Scan for the cell matching the given text and deliver its (x, y) coordinate at center. 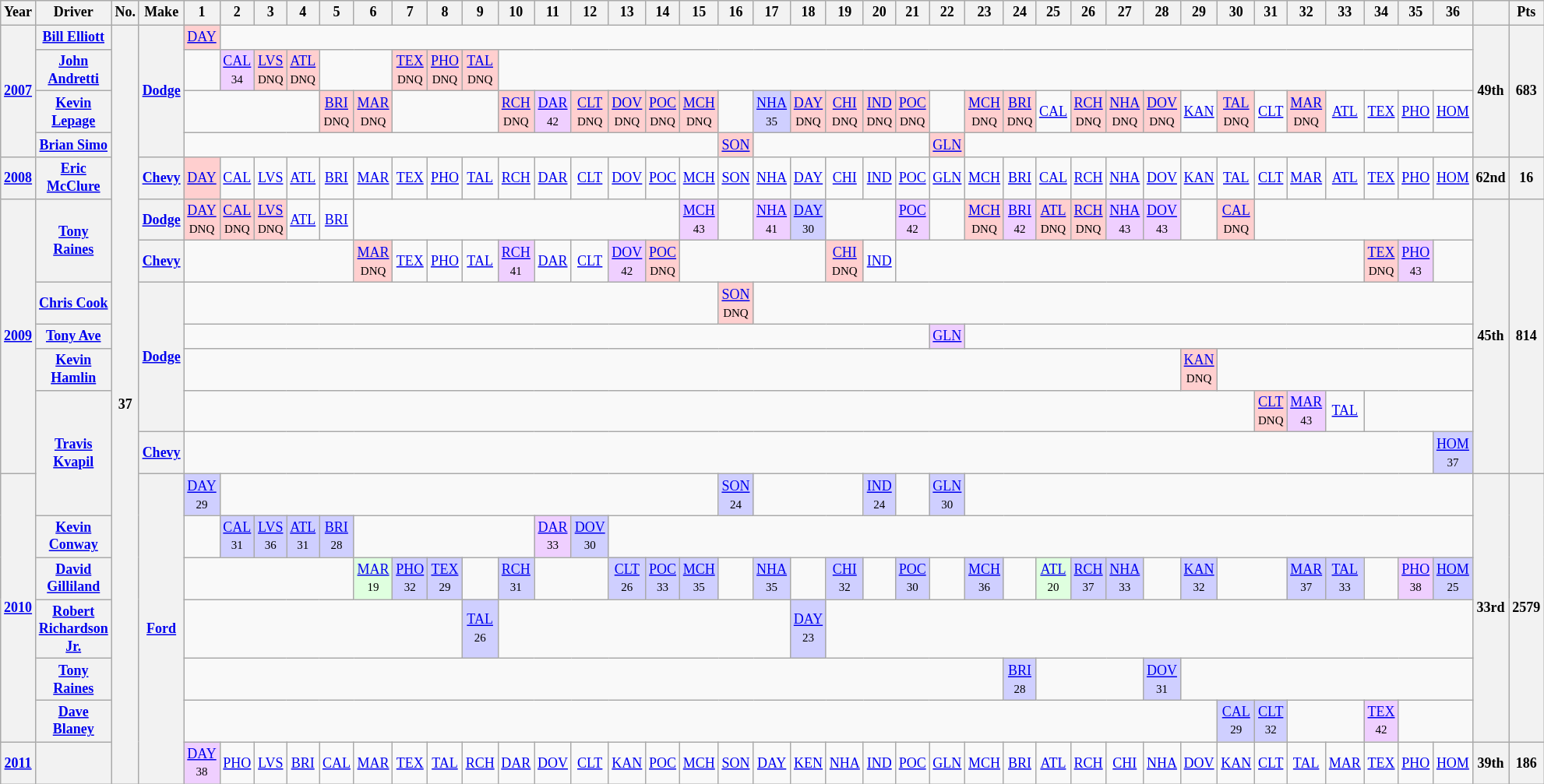
INDDNQ (879, 112)
2010 (19, 607)
33rd (1491, 607)
30 (1236, 12)
24 (1019, 12)
PHO32 (410, 578)
Make (161, 12)
RCH37 (1088, 578)
18 (808, 12)
TEX42 (1381, 721)
KEN (808, 763)
7 (410, 12)
TAL26 (480, 629)
KANDNQ (1199, 369)
Dave Blaney (73, 721)
36 (1454, 12)
DAR33 (553, 536)
DAY29 (202, 494)
LVS36 (271, 536)
45th (1491, 336)
8 (446, 12)
Kevin Lepage (73, 112)
32 (1306, 12)
SON24 (735, 494)
TEX29 (446, 578)
15 (699, 12)
31 (1271, 12)
5 (337, 12)
Eric McClure (73, 178)
34 (1381, 12)
DOV42 (627, 262)
33 (1345, 12)
POC33 (663, 578)
Ford (161, 628)
CAL29 (1236, 721)
RCH31 (516, 578)
28 (1162, 12)
6 (373, 12)
21 (912, 12)
39th (1491, 763)
NHA43 (1125, 220)
MAR19 (373, 578)
37 (125, 405)
25 (1053, 12)
17 (772, 12)
MCH35 (699, 578)
PHO38 (1416, 578)
35 (1416, 12)
PHODNQ (446, 70)
29 (1199, 12)
SONDNQ (735, 304)
BRI42 (1019, 220)
CHI32 (844, 578)
Robert Richardson Jr. (73, 629)
John Andretti (73, 70)
Bill Elliott (73, 37)
POC42 (912, 220)
23 (985, 12)
MAR37 (1306, 578)
HOM25 (1454, 578)
MCH36 (985, 578)
814 (1527, 336)
CLT26 (627, 578)
CLT32 (1271, 721)
12 (590, 12)
Chris Cook (73, 304)
CAL34 (237, 70)
No. (125, 12)
20 (879, 12)
HOM37 (1454, 453)
2007 (19, 91)
683 (1527, 91)
DAR42 (553, 112)
NHADNQ (1125, 112)
CAL31 (237, 536)
186 (1527, 763)
2009 (19, 336)
62nd (1491, 178)
22 (947, 12)
KAN32 (1199, 578)
ATL31 (303, 536)
Brian Simo (73, 145)
David Gilliland (73, 578)
13 (627, 12)
Kevin Hamlin (73, 369)
POC30 (912, 578)
GLN30 (947, 494)
Travis Kvapil (73, 453)
19 (844, 12)
MAR43 (1306, 411)
DAY38 (202, 763)
3 (271, 12)
DAY30 (808, 220)
MCH43 (699, 220)
NHA33 (1125, 578)
Tony Ave (73, 336)
26 (1088, 12)
ATL20 (1053, 578)
DOV31 (1162, 680)
9 (480, 12)
RCH41 (516, 262)
49th (1491, 91)
2008 (19, 178)
11 (553, 12)
2011 (19, 763)
27 (1125, 12)
DAY23 (808, 629)
Pts (1527, 12)
Kevin Conway (73, 536)
TAL33 (1345, 578)
1 (202, 12)
Driver (73, 12)
14 (663, 12)
DOV30 (590, 536)
NHA41 (772, 220)
2 (237, 12)
IND24 (879, 494)
10 (516, 12)
Year (19, 12)
DOV43 (1162, 220)
PHO43 (1416, 262)
2579 (1527, 607)
4 (303, 12)
